Return the [X, Y] coordinate for the center point of the cell that contains the specified text.  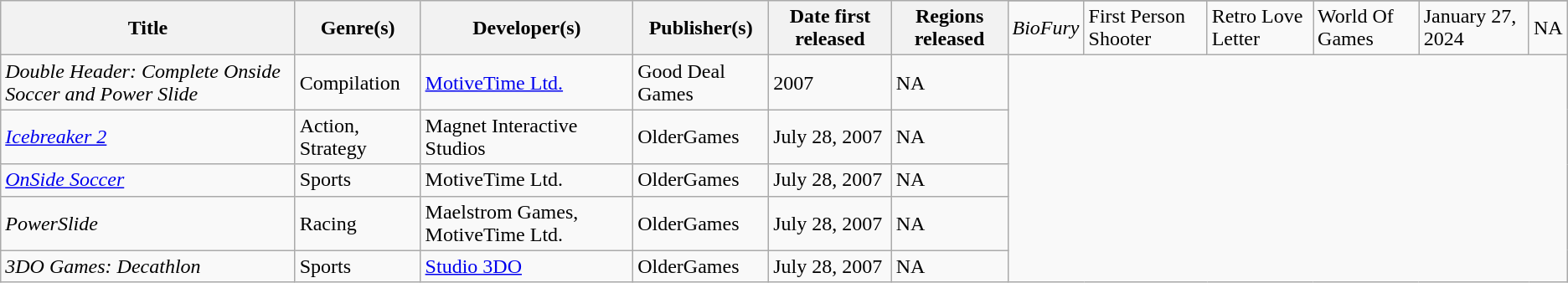
Double Header: Complete Onside Soccer and Power Slide [147, 82]
Icebreaker 2 [147, 137]
Title [147, 28]
2007 [831, 82]
Retro Love Letter [1260, 28]
Developer(s) [527, 28]
Date first released [831, 28]
PowerSlide [147, 223]
Studio 3DO [527, 266]
Maelstrom Games, MotiveTime Ltd. [527, 223]
Compilation [358, 82]
January 27, 2024 [1474, 28]
Genre(s) [358, 28]
First Person Shooter [1146, 28]
World Of Games [1367, 28]
Racing [358, 223]
Good Deal Games [701, 82]
Publisher(s) [701, 28]
3DO Games: Decathlon [147, 266]
Action, Strategy [358, 137]
OnSide Soccer [147, 180]
Magnet Interactive Studios [527, 137]
Regions released [950, 28]
BioFury [1045, 28]
